Search for the cell housing the specified text and yield its [X, Y] center coordinate. 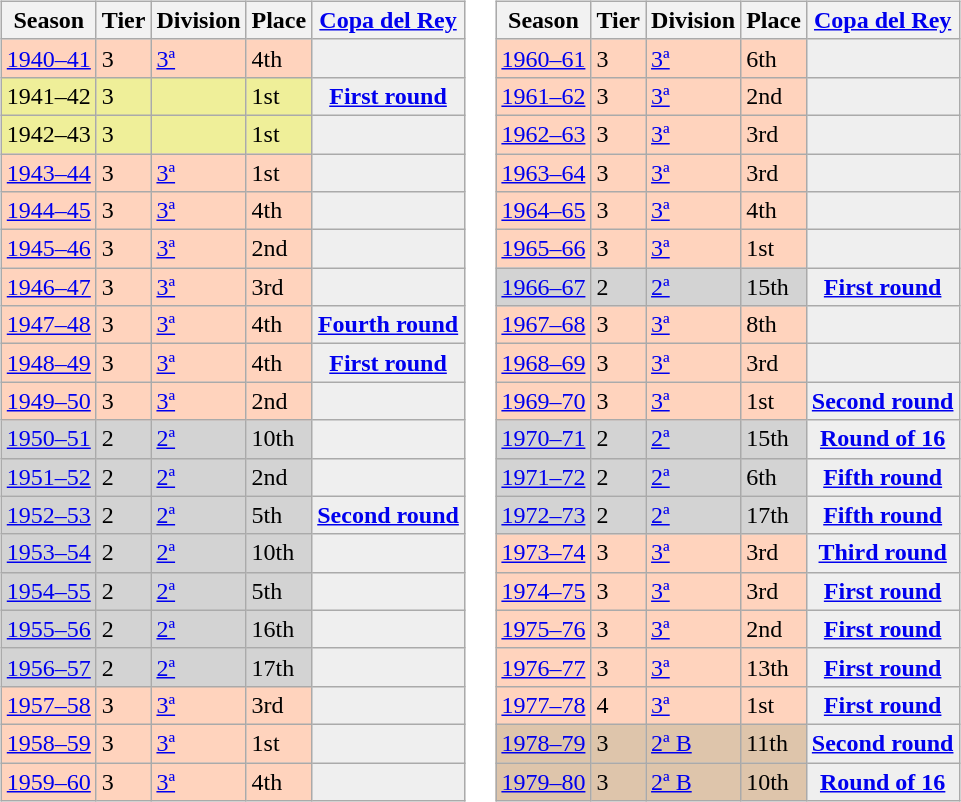
1942–43 [48, 134]
1979–80 [544, 781]
1954–55 [48, 591]
1974–75 [544, 591]
1960–61 [544, 58]
1968–69 [544, 363]
1975–76 [544, 629]
8th [774, 325]
1950–51 [48, 439]
11th [774, 743]
1955–56 [48, 629]
1969–70 [544, 401]
1941–42 [48, 96]
1945–46 [48, 249]
1944–45 [48, 211]
1951–52 [48, 477]
1973–74 [544, 553]
1978–79 [544, 743]
1962–63 [544, 134]
1949–50 [48, 401]
1961–62 [544, 96]
1967–68 [544, 325]
1965–66 [544, 249]
1970–71 [544, 439]
1946–47 [48, 287]
1948–49 [48, 363]
1977–78 [544, 705]
1956–57 [48, 667]
1959–60 [48, 781]
Fourth round [388, 325]
1958–59 [48, 743]
1952–53 [48, 515]
1976–77 [544, 667]
1957–58 [48, 705]
1972–73 [544, 515]
1943–44 [48, 173]
1971–72 [544, 477]
16th [279, 629]
4 [618, 705]
1953–54 [48, 553]
1940–41 [48, 58]
1966–67 [544, 287]
13th [774, 667]
1964–65 [544, 211]
Third round [882, 553]
1947–48 [48, 325]
1963–64 [544, 173]
